Output the [X, Y] coordinate of the center of the cell containing the given text.  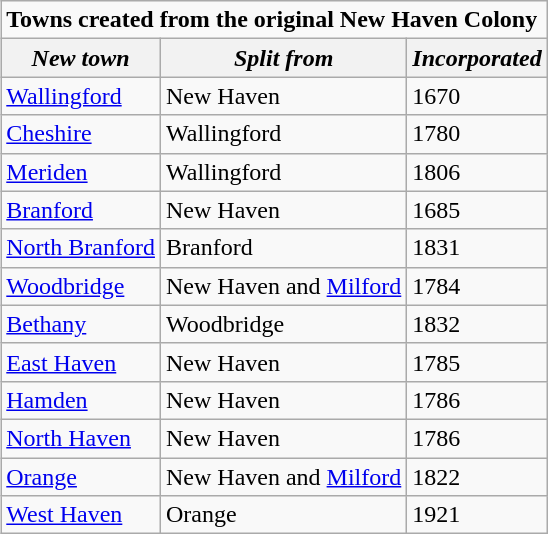
Incorporated [477, 58]
North Branford [81, 248]
West Haven [81, 515]
Split from [283, 58]
1921 [477, 515]
Towns created from the original New Haven Colony [274, 20]
New town [81, 58]
1832 [477, 324]
1831 [477, 248]
1784 [477, 286]
East Haven [81, 362]
1780 [477, 134]
1785 [477, 362]
Cheshire [81, 134]
1822 [477, 477]
Hamden [81, 400]
Meriden [81, 172]
North Haven [81, 438]
1685 [477, 210]
1806 [477, 172]
Bethany [81, 324]
1670 [477, 96]
